From the cell containing the given text, extract its center point as (X, Y) coordinate. 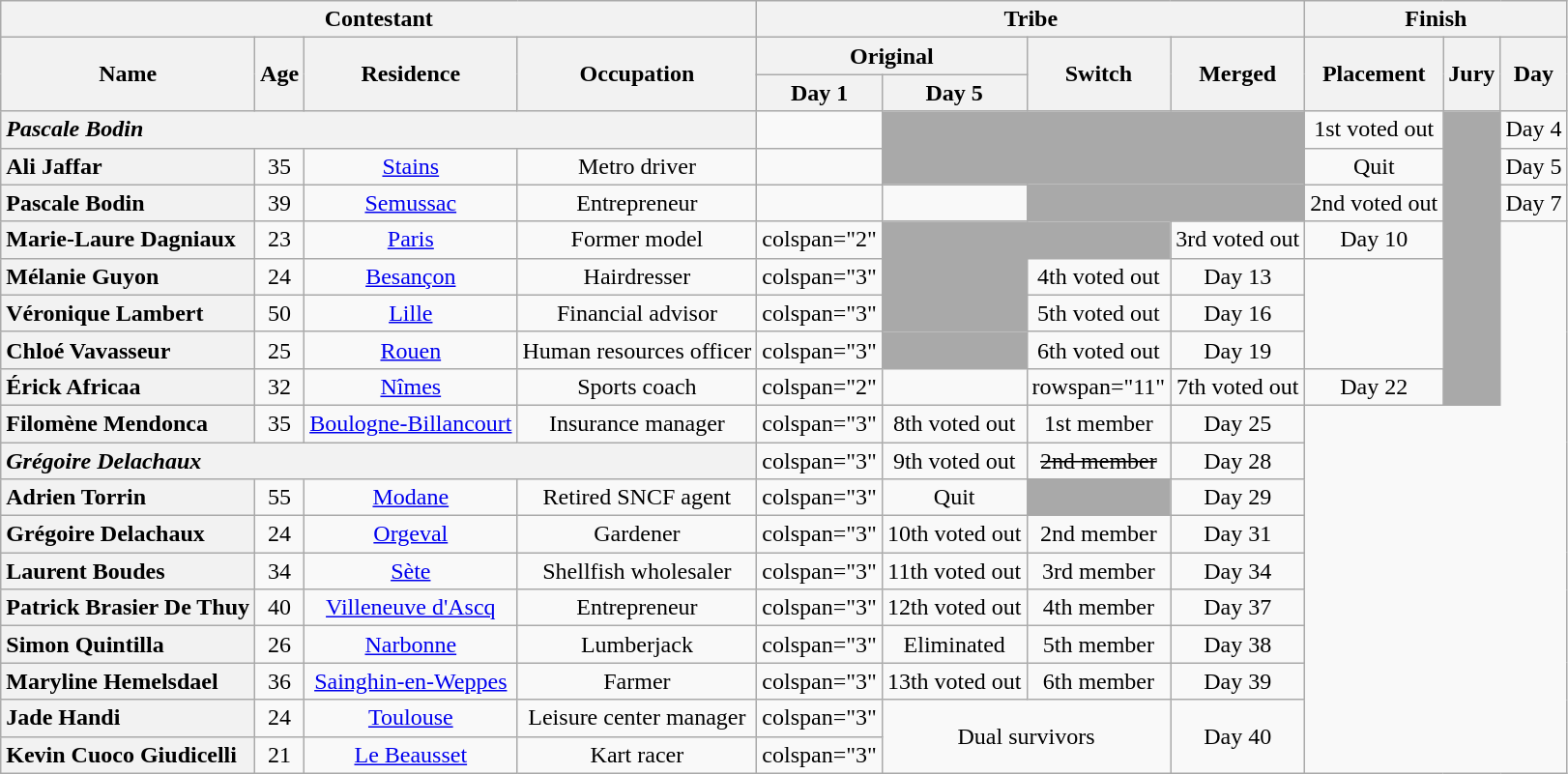
Ali Jaffar (128, 166)
40 (280, 608)
Day 25 (1237, 423)
55 (280, 498)
Age (280, 74)
Leisure center manager (637, 718)
Chloé Vavasseur (128, 350)
Villeneuve d'Ascq (411, 608)
34 (280, 571)
Tribe (1031, 19)
Name (128, 74)
36 (280, 681)
Day 7 (1533, 203)
Day 39 (1237, 681)
Maryline Hemelsdael (128, 681)
Residence (411, 74)
Narbonne (411, 645)
Toulouse (411, 718)
Marie-Laure Dagniaux (128, 240)
Orgeval (411, 534)
Placement (1375, 74)
39 (280, 203)
Sainghin-en-Weppes (411, 681)
Lille (411, 313)
Jade Handi (128, 718)
Financial advisor (637, 313)
Merged (1237, 74)
Day 22 (1375, 387)
Nîmes (411, 387)
1st voted out (1375, 129)
6th voted out (1098, 350)
Kart racer (637, 755)
Farmer (637, 681)
Sports coach (637, 387)
Day 40 (1237, 736)
Rouen (411, 350)
Original (891, 56)
23 (280, 240)
Besançon (411, 276)
11th voted out (954, 571)
Human resources officer (637, 350)
Metro driver (637, 166)
Véronique Lambert (128, 313)
4th member (1098, 608)
12th voted out (954, 608)
26 (280, 645)
Occupation (637, 74)
4th voted out (1098, 276)
Day 13 (1237, 276)
Paris (411, 240)
8th voted out (954, 423)
Day 16 (1237, 313)
1st member (1098, 423)
Laurent Boudes (128, 571)
Le Beausset (411, 755)
Patrick Brasier De Thuy (128, 608)
Day 4 (1533, 129)
32 (280, 387)
Finish (1437, 19)
3rd voted out (1237, 240)
Jury (1471, 74)
Day 29 (1237, 498)
21 (280, 755)
10th voted out (954, 534)
9th voted out (954, 461)
Day 37 (1237, 608)
Stains (411, 166)
Former model (637, 240)
2nd voted out (1375, 203)
Filomène Mendonca (128, 423)
Day 10 (1375, 240)
Switch (1098, 74)
Dual survivors (1026, 736)
13th voted out (954, 681)
7th voted out (1237, 387)
rowspan="11" (1098, 387)
Simon Quintilla (128, 645)
Day 1 (820, 93)
5th member (1098, 645)
5th voted out (1098, 313)
Mélanie Guyon (128, 276)
Adrien Torrin (128, 498)
50 (280, 313)
Lumberjack (637, 645)
Day 34 (1237, 571)
Retired SNCF agent (637, 498)
Sète (411, 571)
Contestant (379, 19)
Insurance manager (637, 423)
Day (1533, 74)
Kevin Cuoco Giudicelli (128, 755)
6th member (1098, 681)
25 (280, 350)
Boulogne-Billancourt (411, 423)
Day 28 (1237, 461)
Day 31 (1237, 534)
Eliminated (954, 645)
3rd member (1098, 571)
Day 38 (1237, 645)
Érick Africaa (128, 387)
Hairdresser (637, 276)
Modane (411, 498)
Gardener (637, 534)
Semussac (411, 203)
Day 19 (1237, 350)
Shellfish wholesaler (637, 571)
